For the text-containing cell, return its midpoint in (x, y) coordinate format. 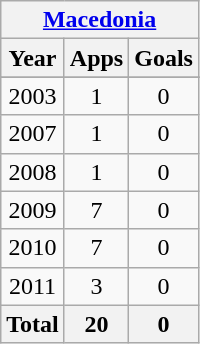
Apps (96, 58)
2011 (33, 286)
Total (33, 324)
Macedonia (100, 20)
2007 (33, 134)
20 (96, 324)
3 (96, 286)
2009 (33, 210)
2003 (33, 96)
2008 (33, 172)
Goals (164, 58)
Year (33, 58)
2010 (33, 248)
